Pinpoint the cell where the given text exists, returning its [x, y] midpoint coordinate. 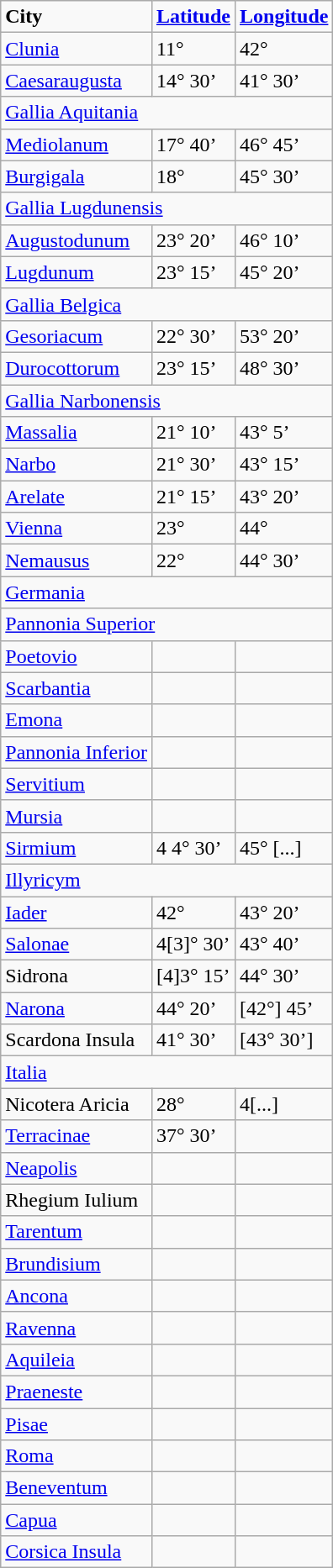
Pannonia Superior [166, 624]
14° 30’ [193, 81]
22° [193, 560]
45° [...] [283, 848]
43° 5’ [283, 433]
4 4° 30’ [193, 848]
48° 30’ [283, 368]
Poetovio [77, 656]
Emona [77, 720]
Sidrona [77, 976]
Gesoriacum [77, 336]
Durocottorum [77, 368]
Germania [166, 592]
44° [283, 529]
45° 20’ [283, 272]
Iader [77, 912]
Salonae [77, 944]
17° 40’ [193, 145]
Ancona [77, 1296]
Clunia [77, 49]
4[...] [283, 1104]
Lugdunum [77, 272]
23° [193, 529]
53° 20’ [283, 336]
21° 10’ [193, 433]
Praeneste [77, 1392]
43° 40’ [283, 944]
Longitude [283, 17]
Rhegium Iulium [77, 1200]
21° 15’ [193, 497]
18° [193, 176]
46° 45’ [283, 145]
Nicotera Aricia [77, 1104]
Nemausus [77, 560]
Servitium [77, 784]
Pisae [77, 1424]
28° [193, 1104]
Massalia [77, 433]
Italia [166, 1072]
Burgigala [77, 176]
Ravenna [77, 1328]
Pannonia Inferior [77, 752]
23° 20’ [193, 240]
[42°] 45’ [283, 1008]
Illyricym [166, 880]
City [77, 17]
Scarbantia [77, 688]
Beneventum [77, 1488]
44° 20’ [193, 1008]
Sirmium [77, 848]
22° 30’ [193, 336]
Terracinae [77, 1136]
45° 30’ [283, 176]
Neapolis [77, 1168]
21° 30’ [193, 465]
43° 15’ [283, 465]
Scardona Insula [77, 1040]
Vienna [77, 529]
Gallia Narbonensis [166, 401]
Latitude [193, 17]
Caesaraugusta [77, 81]
Roma [77, 1456]
Mursia [77, 816]
Gallia Belgica [166, 304]
Narona [77, 1008]
Brundisium [77, 1264]
4[3]° 30’ [193, 944]
Tarentum [77, 1232]
46° 10’ [283, 240]
Gallia Aquitania [166, 113]
Arelate [77, 497]
Aquileia [77, 1360]
Mediolanum [77, 145]
Corsica Insula [77, 1552]
Narbo [77, 465]
Gallia Lugdunensis [166, 208]
Augustodunum [77, 240]
11° [193, 49]
37° 30’ [193, 1136]
[43° 30’] [283, 1040]
[4]3° 15’ [193, 976]
Capua [77, 1520]
